Find where the given text appears and provide that cell's center as (X, Y) coordinate. 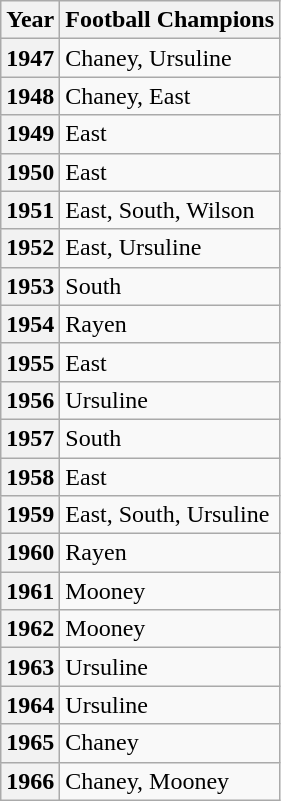
1966 (30, 781)
1964 (30, 705)
1955 (30, 362)
Chaney, Ursuline (170, 58)
1960 (30, 553)
1948 (30, 96)
1950 (30, 172)
1959 (30, 515)
East, South, Ursuline (170, 515)
East, South, Wilson (170, 210)
Football Champions (170, 20)
1961 (30, 591)
Chaney, East (170, 96)
1953 (30, 286)
1958 (30, 477)
Chaney, Mooney (170, 781)
East, Ursuline (170, 248)
1957 (30, 438)
Year (30, 20)
1965 (30, 743)
1963 (30, 667)
1962 (30, 629)
1951 (30, 210)
1956 (30, 400)
1954 (30, 324)
Chaney (170, 743)
1952 (30, 248)
1949 (30, 134)
1947 (30, 58)
